Output the (x, y) coordinate of the center of the cell containing the given text.  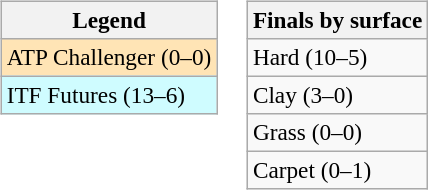
Finals by surface (337, 20)
ITF Futures (13–6) (108, 95)
Clay (3–0) (337, 95)
Grass (0–0) (337, 133)
Legend (108, 20)
Carpet (0–1) (337, 171)
Hard (10–5) (337, 57)
ATP Challenger (0–0) (108, 57)
